For the text-containing cell, return its midpoint in (x, y) coordinate format. 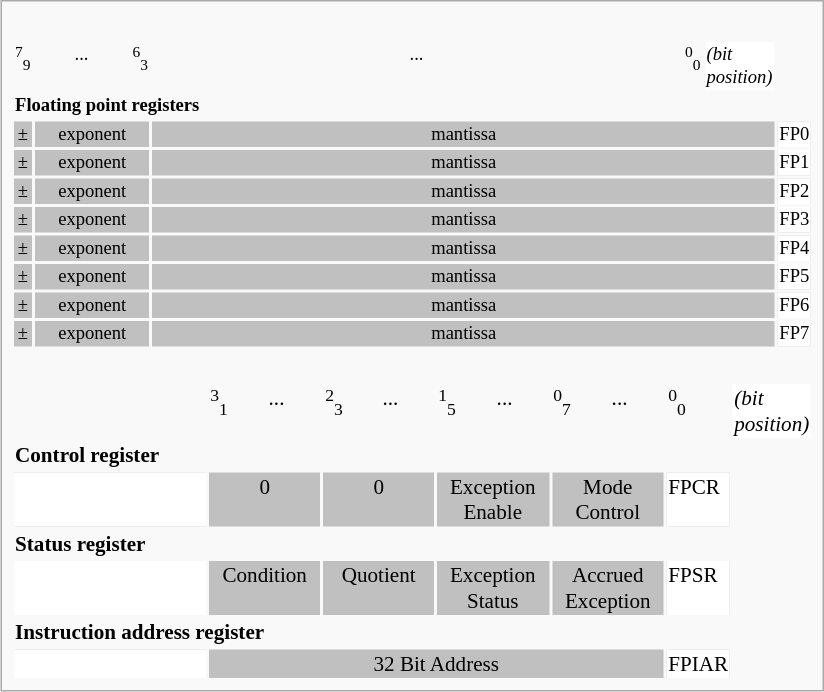
15 (448, 411)
FP6 (794, 305)
FPSR (698, 588)
Condition (265, 588)
FPIAR (698, 663)
32 Bit Address (436, 663)
FPCR (698, 499)
Instruction address register (372, 632)
FP0 (794, 134)
FP1 (794, 163)
Exception Status (493, 588)
FP7 (794, 334)
Exception Enable (493, 499)
Status register (372, 543)
FP5 (794, 277)
63 (140, 66)
07 (562, 411)
FP3 (794, 220)
79 (23, 66)
Floating point registers (394, 106)
23 (334, 411)
Control register (372, 455)
Accrued Exception (608, 588)
Mode Control (608, 499)
Quotient (379, 588)
FP4 (794, 248)
31 (220, 411)
FP2 (794, 191)
